From the cell containing the given text, extract its center point as [X, Y] coordinate. 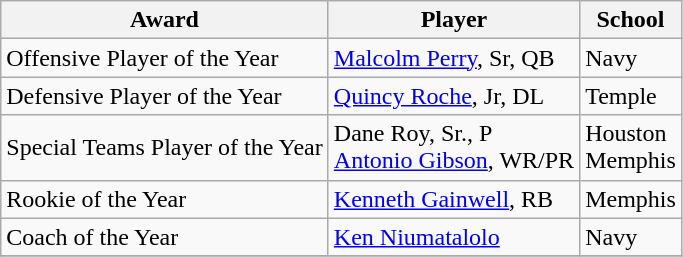
Special Teams Player of the Year [165, 148]
Defensive Player of the Year [165, 96]
Quincy Roche, Jr, DL [454, 96]
Dane Roy, Sr., P Antonio Gibson, WR/PR [454, 148]
Memphis [631, 199]
Offensive Player of the Year [165, 58]
Houston Memphis [631, 148]
Kenneth Gainwell, RB [454, 199]
Coach of the Year [165, 237]
School [631, 20]
Ken Niumatalolo [454, 237]
Player [454, 20]
Temple [631, 96]
Rookie of the Year [165, 199]
Malcolm Perry, Sr, QB [454, 58]
Award [165, 20]
